For the text-containing cell, return its midpoint in [x, y] coordinate format. 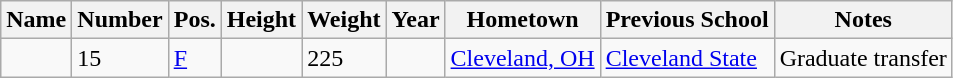
225 [344, 58]
Previous School [687, 20]
Pos. [194, 20]
Cleveland State [687, 58]
Height [261, 20]
Cleveland, OH [522, 58]
Notes [863, 20]
Graduate transfer [863, 58]
15 [120, 58]
Number [120, 20]
F [194, 58]
Weight [344, 20]
Year [416, 20]
Hometown [522, 20]
Name [36, 20]
